Return [X, Y] of the center of cell containing provided text 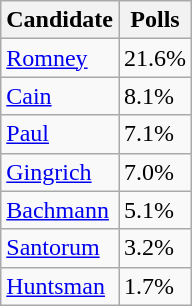
Cain [60, 96]
8.1% [154, 96]
1.7% [154, 286]
Bachmann [60, 210]
Huntsman [60, 286]
Romney [60, 58]
Polls [154, 20]
7.1% [154, 134]
7.0% [154, 172]
3.2% [154, 248]
Candidate [60, 20]
5.1% [154, 210]
Paul [60, 134]
21.6% [154, 58]
Santorum [60, 248]
Gingrich [60, 172]
